Output the [x, y] coordinate of the center of the cell containing the given text.  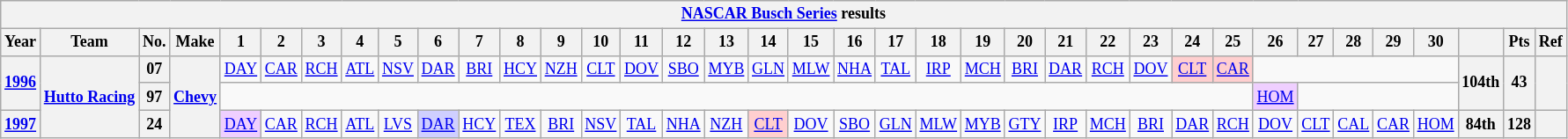
10 [600, 42]
1 [240, 42]
23 [1151, 42]
97 [155, 97]
18 [939, 42]
16 [855, 42]
4 [360, 42]
15 [810, 42]
84th [1481, 123]
Ref [1550, 42]
6 [438, 42]
1997 [21, 123]
21 [1065, 42]
30 [1435, 42]
20 [1025, 42]
8 [521, 42]
Chevy [195, 97]
Team [89, 42]
13 [726, 42]
5 [398, 42]
26 [1275, 42]
LVS [398, 123]
11 [642, 42]
2 [281, 42]
TEX [521, 123]
9 [561, 42]
22 [1108, 42]
Year [21, 42]
28 [1354, 42]
Hutto Racing [89, 97]
3 [321, 42]
7 [479, 42]
43 [1520, 83]
GTY [1025, 123]
14 [769, 42]
25 [1233, 42]
12 [683, 42]
No. [155, 42]
Pts [1520, 42]
29 [1394, 42]
Make [195, 42]
17 [895, 42]
27 [1315, 42]
128 [1520, 123]
1996 [21, 83]
19 [983, 42]
07 [155, 69]
104th [1481, 83]
NASCAR Busch Series results [784, 14]
CAL [1354, 123]
